Pinpoint the cell where the given text exists, returning its (x, y) midpoint coordinate. 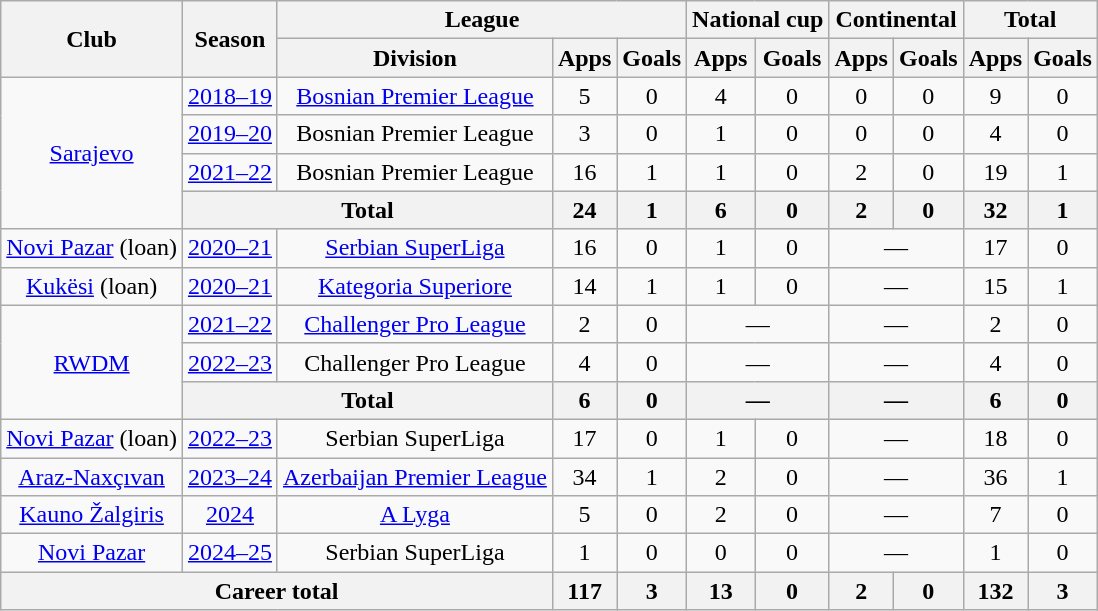
National cup (758, 20)
36 (995, 477)
9 (995, 96)
Novi Pazar (92, 553)
2024–25 (230, 553)
2019–20 (230, 134)
34 (584, 477)
Kauno Žalgiris (92, 515)
19 (995, 172)
Araz-Naxçıvan (92, 477)
League (482, 20)
Azerbaijan Premier League (414, 477)
132 (995, 591)
117 (584, 591)
2024 (230, 515)
Division (414, 58)
Kukësi (loan) (92, 286)
RWDM (92, 362)
2018–19 (230, 96)
32 (995, 210)
Kategoria Superiore (414, 286)
Sarajevo (92, 153)
2023–24 (230, 477)
15 (995, 286)
13 (721, 591)
Continental (896, 20)
24 (584, 210)
A Lyga (414, 515)
Club (92, 39)
Career total (277, 591)
Season (230, 39)
14 (584, 286)
7 (995, 515)
18 (995, 438)
